Capture the cell that displays the provided text and extract its (X, Y) central coordinate. 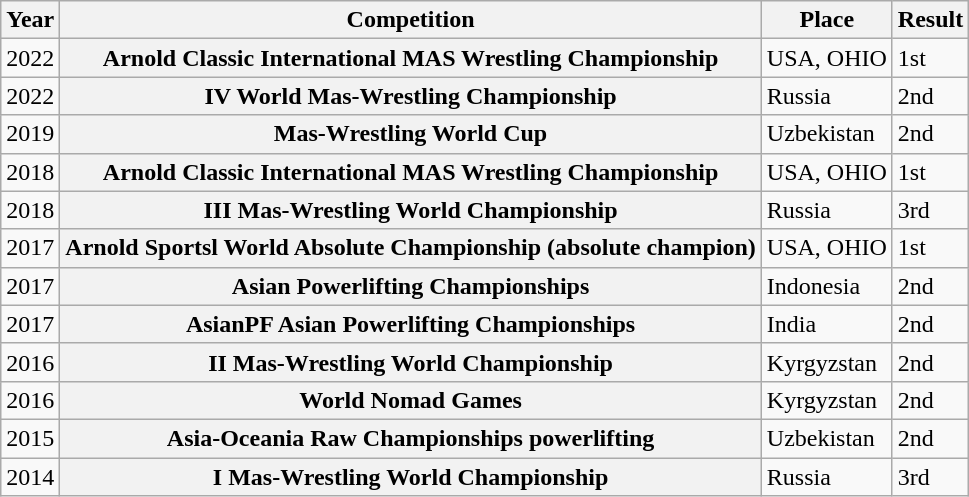
2014 (30, 477)
III Mas-Wrestling World Championship (410, 210)
Year (30, 20)
India (826, 324)
2015 (30, 438)
Mas-Wrestling World Cup (410, 134)
IV World Mas-Wrestling Championship (410, 96)
World Nomad Games (410, 400)
Asian Powerlifting Championships (410, 286)
I Mas-Wrestling World Championship (410, 477)
Place (826, 20)
Competition (410, 20)
II Mas-Wrestling World Championship (410, 362)
AsianPF Asian Powerlifting Championships (410, 324)
Asia-Oceania Raw Championships powerlifting (410, 438)
2019 (30, 134)
Indonesia (826, 286)
Arnold Sportsl World Absolute Championship (absolute champion) (410, 248)
Result (930, 20)
